Provide the [x, y] coordinate of the cell's center where the given text is located.  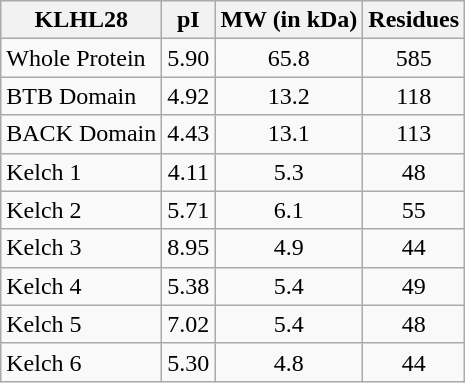
MW (in kDa) [289, 20]
Residues [414, 20]
113 [414, 134]
BACK Domain [82, 134]
585 [414, 58]
5.38 [188, 286]
BTB Domain [82, 96]
4.9 [289, 248]
7.02 [188, 324]
49 [414, 286]
Kelch 3 [82, 248]
5.90 [188, 58]
Kelch 2 [82, 210]
Kelch 5 [82, 324]
13.1 [289, 134]
5.71 [188, 210]
55 [414, 210]
5.30 [188, 362]
Whole Protein [82, 58]
4.92 [188, 96]
KLHL28 [82, 20]
Kelch 1 [82, 172]
5.3 [289, 172]
4.43 [188, 134]
Kelch 4 [82, 286]
118 [414, 96]
Kelch 6 [82, 362]
4.11 [188, 172]
65.8 [289, 58]
8.95 [188, 248]
6.1 [289, 210]
13.2 [289, 96]
4.8 [289, 362]
pI [188, 20]
